Find where the given text appears and provide that cell's center as (x, y) coordinate. 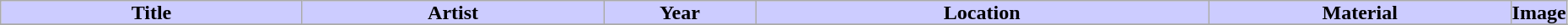
Image (1538, 12)
Artist (453, 12)
Title (152, 12)
Material (1360, 12)
Year (680, 12)
Location (982, 12)
